Return the [x, y] coordinate for the center point of the cell that contains the specified text.  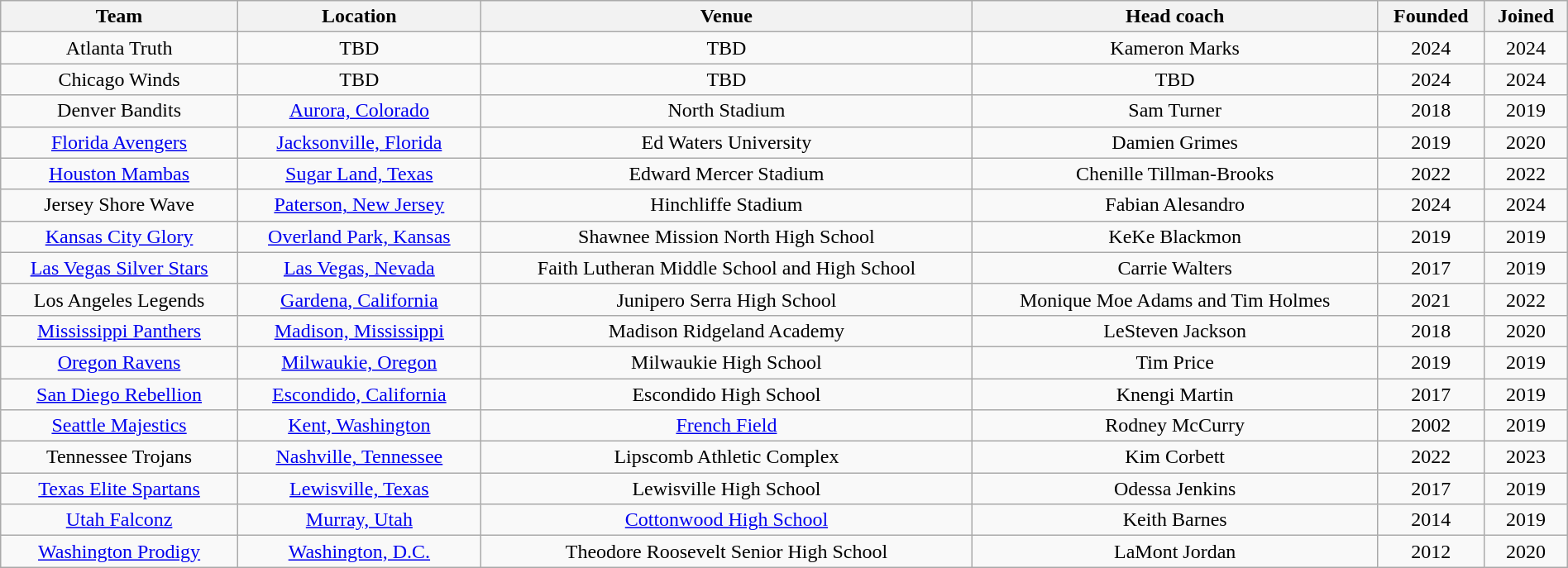
Seattle Majestics [119, 426]
Tennessee Trojans [119, 457]
Nashville, Tennessee [359, 457]
Escondido High School [726, 394]
Rodney McCurry [1175, 426]
Las Vegas Silver Stars [119, 268]
Mississippi Panthers [119, 331]
Carrie Walters [1175, 268]
LaMont Jordan [1175, 551]
Kansas City Glory [119, 236]
Head coach [1175, 17]
Kim Corbett [1175, 457]
Fabian Alesandro [1175, 205]
Gardena, California [359, 299]
Ed Waters University [726, 142]
Founded [1431, 17]
Escondido, California [359, 394]
Location [359, 17]
Milwaukie High School [726, 362]
Tim Price [1175, 362]
2002 [1431, 426]
2014 [1431, 520]
Edward Mercer Stadium [726, 174]
Monique Moe Adams and Tim Holmes [1175, 299]
Odessa Jenkins [1175, 489]
Kent, Washington [359, 426]
Jersey Shore Wave [119, 205]
Utah Falconz [119, 520]
Jacksonville, Florida [359, 142]
Florida Avengers [119, 142]
Washington Prodigy [119, 551]
Milwaukie, Oregon [359, 362]
Madison Ridgeland Academy [726, 331]
Knengi Martin [1175, 394]
Washington, D.C. [359, 551]
KeKe Blackmon [1175, 236]
2023 [1526, 457]
Aurora, Colorado [359, 111]
Sam Turner [1175, 111]
Madison, Mississippi [359, 331]
Chenille Tillman-Brooks [1175, 174]
Faith Lutheran Middle School and High School [726, 268]
Lewisville, Texas [359, 489]
Atlanta Truth [119, 48]
Hinchliffe Stadium [726, 205]
Sugar Land, Texas [359, 174]
Cottonwood High School [726, 520]
Junipero Serra High School [726, 299]
Los Angeles Legends [119, 299]
Lipscomb Athletic Complex [726, 457]
Denver Bandits [119, 111]
Overland Park, Kansas [359, 236]
Las Vegas, Nevada [359, 268]
Team [119, 17]
Venue [726, 17]
Oregon Ravens [119, 362]
Chicago Winds [119, 79]
Murray, Utah [359, 520]
Kameron Marks [1175, 48]
2012 [1431, 551]
San Diego Rebellion [119, 394]
North Stadium [726, 111]
2021 [1431, 299]
Paterson, New Jersey [359, 205]
Damien Grimes [1175, 142]
LeSteven Jackson [1175, 331]
Texas Elite Spartans [119, 489]
French Field [726, 426]
Houston Mambas [119, 174]
Lewisville High School [726, 489]
Joined [1526, 17]
Shawnee Mission North High School [726, 236]
Theodore Roosevelt Senior High School [726, 551]
Keith Barnes [1175, 520]
